Return the [X, Y] coordinate for the center point of the cell that contains the specified text.  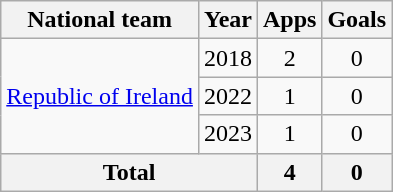
2 [289, 58]
Total [130, 172]
Year [228, 20]
Goals [357, 20]
2023 [228, 134]
Apps [289, 20]
Republic of Ireland [100, 96]
2022 [228, 96]
National team [100, 20]
2018 [228, 58]
4 [289, 172]
